From the cell containing the given text, extract its center point as (x, y) coordinate. 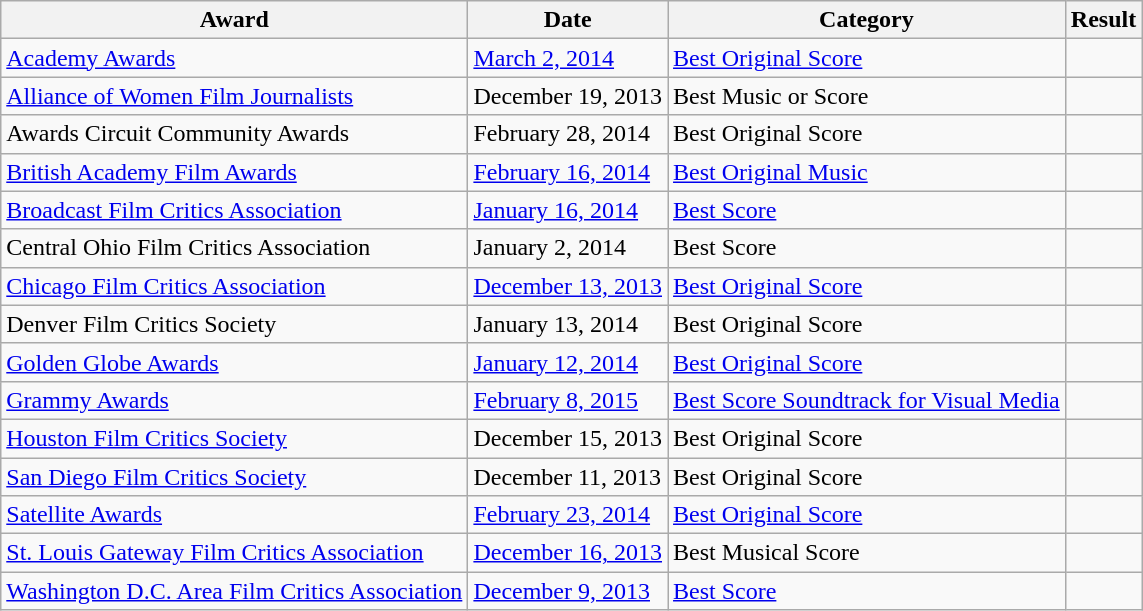
January 16, 2014 (568, 210)
January 2, 2014 (568, 248)
February 16, 2014 (568, 172)
Alliance of Women Film Journalists (234, 96)
February 28, 2014 (568, 134)
January 13, 2014 (568, 324)
Award (234, 20)
December 15, 2013 (568, 438)
Category (867, 20)
Awards Circuit Community Awards (234, 134)
February 8, 2015 (568, 400)
Date (568, 20)
Best Score Soundtrack for Visual Media (867, 400)
San Diego Film Critics Society (234, 477)
Houston Film Critics Society (234, 438)
December 11, 2013 (568, 477)
Best Music or Score (867, 96)
St. Louis Gateway Film Critics Association (234, 553)
Best Musical Score (867, 553)
March 2, 2014 (568, 58)
December 19, 2013 (568, 96)
Denver Film Critics Society (234, 324)
December 16, 2013 (568, 553)
Grammy Awards (234, 400)
Academy Awards (234, 58)
December 13, 2013 (568, 286)
Result (1103, 20)
Satellite Awards (234, 515)
December 9, 2013 (568, 591)
February 23, 2014 (568, 515)
Chicago Film Critics Association (234, 286)
Central Ohio Film Critics Association (234, 248)
British Academy Film Awards (234, 172)
Broadcast Film Critics Association (234, 210)
Best Original Music (867, 172)
Golden Globe Awards (234, 362)
Washington D.C. Area Film Critics Association (234, 591)
January 12, 2014 (568, 362)
